Search for the cell housing the specified text and yield its [x, y] center coordinate. 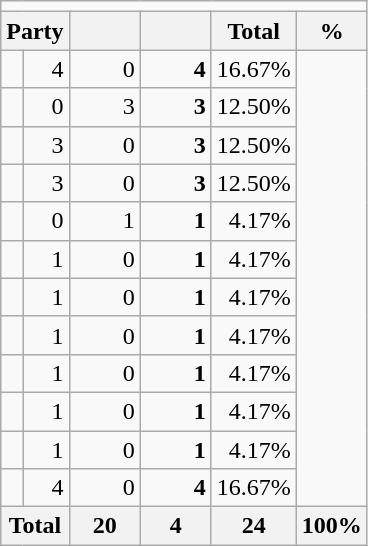
% [332, 31]
24 [254, 526]
Party [35, 31]
20 [104, 526]
100% [332, 526]
